Scan for the cell matching the given text and deliver its [x, y] coordinate at center. 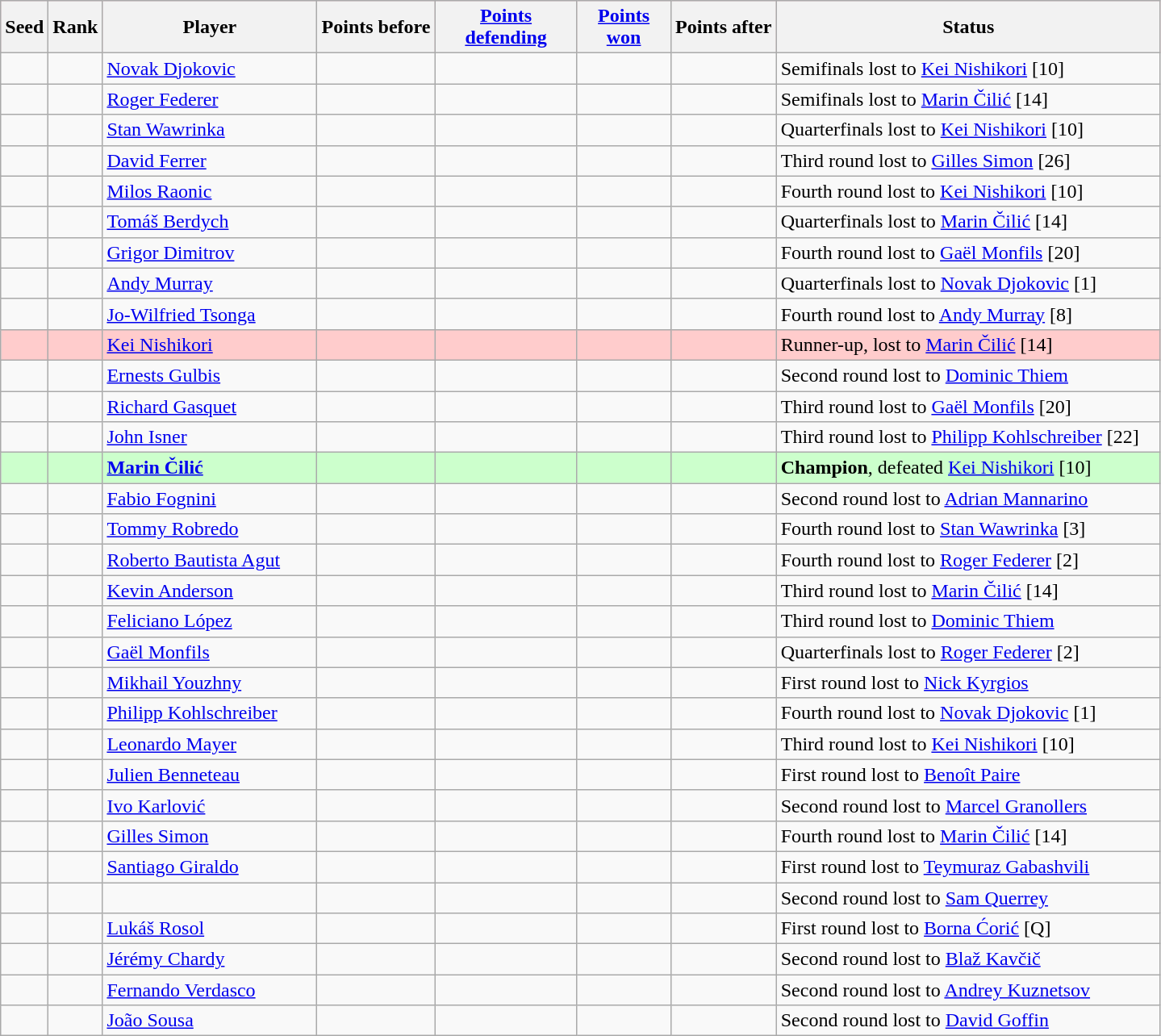
Jérémy Chardy [210, 959]
Fourth round lost to Gaël Monfils [20] [968, 253]
Fourth round lost to Andy Murray [8] [968, 314]
David Ferrer [210, 161]
Status [968, 27]
Fabio Fognini [210, 499]
First round lost to Nick Kyrgios [968, 683]
Third round lost to Gaël Monfils [20] [968, 406]
Runner-up, lost to Marin Čilić [14] [968, 345]
Fourth round lost to Kei Nishikori [10] [968, 191]
Quarterfinals lost to Roger Federer [2] [968, 652]
Kei Nishikori [210, 345]
Ivo Karlović [210, 805]
Richard Gasquet [210, 406]
Lukáš Rosol [210, 929]
Stan Wawrinka [210, 130]
Leonardo Mayer [210, 744]
Marin Čilić [210, 468]
Novak Djokovic [210, 69]
Rank [76, 27]
Player [210, 27]
Fernando Verdasco [210, 990]
Second round lost to David Goffin [968, 1021]
Second round lost to Andrey Kuznetsov [968, 990]
Quarterfinals lost to Kei Nishikori [10] [968, 130]
Jo-Wilfried Tsonga [210, 314]
Third round lost to Kei Nishikori [10] [968, 744]
Quarterfinals lost to Marin Čilić [14] [968, 222]
Roberto Bautista Agut [210, 560]
Fourth round lost to Stan Wawrinka [3] [968, 529]
Third round lost to Dominic Thiem [968, 621]
Second round lost to Sam Querrey [968, 898]
Seed [24, 27]
Champion, defeated Kei Nishikori [10] [968, 468]
Second round lost to Dominic Thiem [968, 375]
Fourth round lost to Novak Djokovic [1] [968, 713]
Second round lost to Blaž Kavčič [968, 959]
Points won [624, 27]
Third round lost to Philipp Kohlschreiber [22] [968, 437]
Third round lost to Marin Čilić [14] [968, 591]
First round lost to Benoît Paire [968, 775]
Mikhail Youzhny [210, 683]
Philipp Kohlschreiber [210, 713]
Kevin Anderson [210, 591]
Points before [376, 27]
Points after [723, 27]
Second round lost to Adrian Mannarino [968, 499]
João Sousa [210, 1021]
First round lost to Borna Ćorić [Q] [968, 929]
Andy Murray [210, 283]
Fourth round lost to Roger Federer [2] [968, 560]
Second round lost to Marcel Granollers [968, 805]
Santiago Giraldo [210, 867]
Gilles Simon [210, 836]
Tomáš Berdych [210, 222]
Julien Benneteau [210, 775]
John Isner [210, 437]
Gaël Monfils [210, 652]
First round lost to Teymuraz Gabashvili [968, 867]
Ernests Gulbis [210, 375]
Tommy Robredo [210, 529]
Semifinals lost to Kei Nishikori [10] [968, 69]
Semifinals lost to Marin Čilić [14] [968, 99]
Grigor Dimitrov [210, 253]
Feliciano López [210, 621]
Roger Federer [210, 99]
Points defending [506, 27]
Fourth round lost to Marin Čilić [14] [968, 836]
Milos Raonic [210, 191]
Quarterfinals lost to Novak Djokovic [1] [968, 283]
Third round lost to Gilles Simon [26] [968, 161]
